Provide the (X, Y) coordinate of the cell's center where the given text is located.  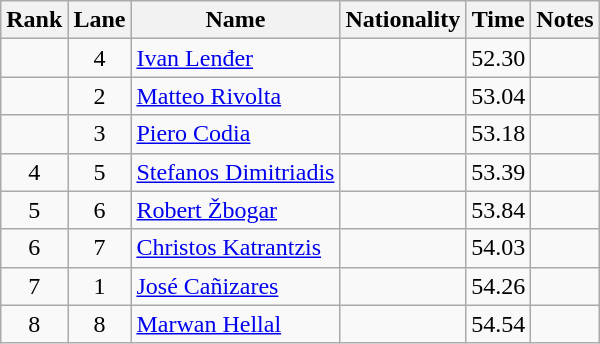
52.30 (498, 58)
1 (100, 286)
Time (498, 20)
Christos Katrantzis (236, 248)
2 (100, 96)
Lane (100, 20)
José Cañizares (236, 286)
Piero Codia (236, 134)
Name (236, 20)
53.39 (498, 172)
53.84 (498, 210)
Marwan Hellal (236, 324)
Stefanos Dimitriadis (236, 172)
53.04 (498, 96)
Ivan Lenđer (236, 58)
53.18 (498, 134)
54.26 (498, 286)
54.03 (498, 248)
Nationality (403, 20)
Robert Žbogar (236, 210)
3 (100, 134)
Matteo Rivolta (236, 96)
Rank (34, 20)
54.54 (498, 324)
Notes (565, 20)
